From the cell containing the given text, extract its center point as [X, Y] coordinate. 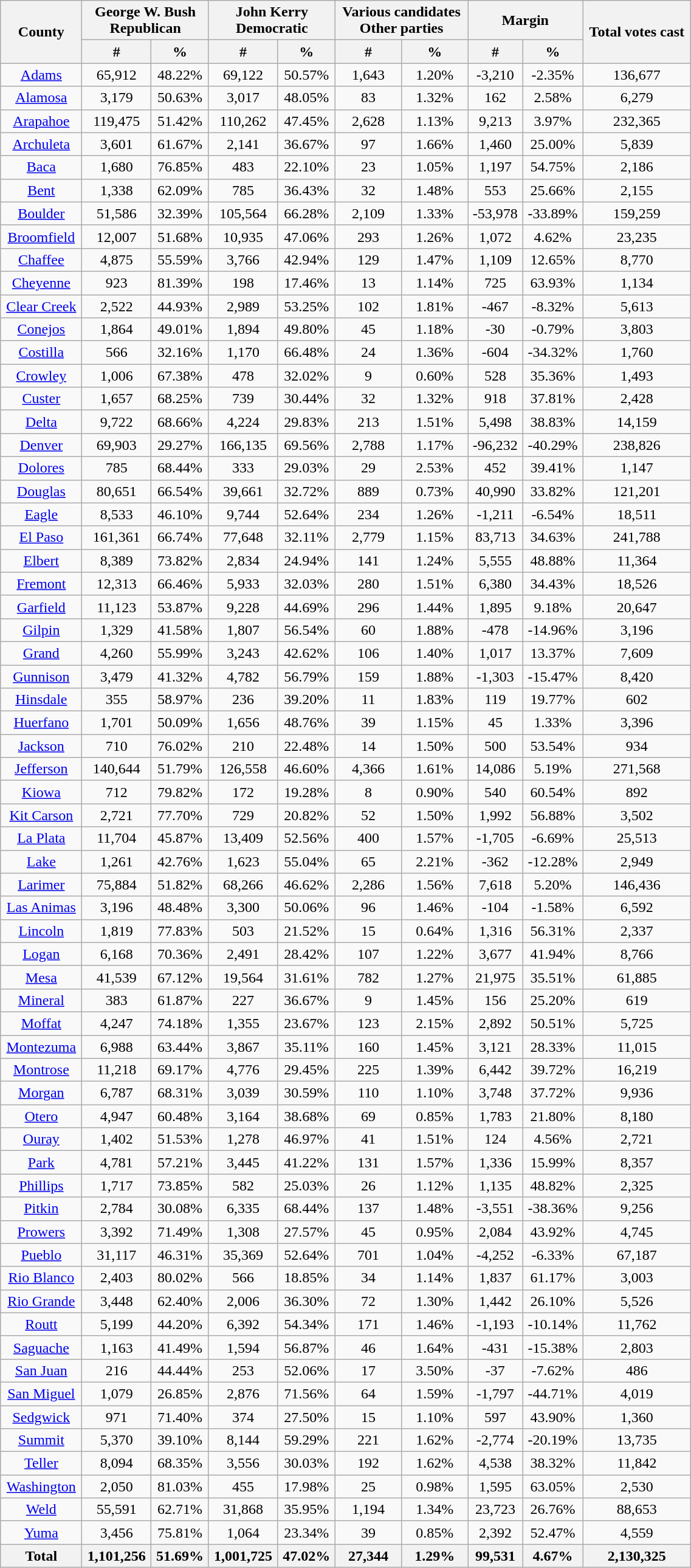
2,084 [495, 1232]
Archuleta [41, 144]
Total votes cast [637, 32]
4,366 [368, 769]
216 [117, 1370]
9,228 [243, 607]
8,420 [637, 677]
47.02% [306, 1556]
1,493 [637, 376]
2,109 [368, 213]
1,402 [117, 1139]
8,094 [117, 1463]
3,766 [243, 260]
26.10% [553, 1301]
81.03% [180, 1487]
478 [243, 376]
71.40% [180, 1417]
25.03% [306, 1186]
2,286 [368, 885]
1.13% [435, 121]
17 [368, 1370]
1,657 [117, 399]
George W. BushRepublican [145, 21]
146,436 [637, 885]
97 [368, 144]
67.38% [180, 376]
2,186 [637, 167]
192 [368, 1463]
729 [243, 815]
51.82% [180, 885]
2,949 [637, 862]
25 [368, 1487]
Elbert [41, 561]
3,448 [117, 1301]
56.87% [306, 1347]
5,613 [637, 306]
8,180 [637, 1116]
Ouray [41, 1139]
6,335 [243, 1209]
1,656 [243, 723]
39,661 [243, 491]
Total [41, 1556]
1,170 [243, 353]
-12.28% [553, 862]
2,428 [637, 399]
50.63% [180, 98]
11,218 [117, 1070]
Dolores [41, 468]
60 [368, 630]
37.72% [553, 1093]
6,392 [243, 1324]
-53,978 [495, 213]
11,364 [637, 561]
48.22% [180, 75]
3,445 [243, 1162]
73.82% [180, 561]
213 [368, 422]
39.41% [553, 468]
210 [243, 746]
1.81% [435, 306]
26 [368, 1186]
55,591 [117, 1510]
3,179 [117, 98]
1,819 [117, 931]
31,868 [243, 1510]
Costilla [41, 353]
68.66% [180, 422]
-2,774 [495, 1440]
3,456 [117, 1533]
Yuma [41, 1533]
28.42% [306, 954]
14 [368, 746]
3,748 [495, 1093]
4.62% [553, 237]
2,530 [637, 1487]
198 [243, 283]
110 [368, 1093]
1,194 [368, 1510]
923 [117, 283]
Alamosa [41, 98]
51.79% [180, 769]
400 [368, 838]
Grand [41, 653]
23,235 [637, 237]
1,316 [495, 931]
3,502 [637, 815]
6,787 [117, 1093]
1.20% [435, 75]
69,122 [243, 75]
-8.32% [553, 306]
5,555 [495, 561]
83 [368, 98]
24 [368, 353]
46 [368, 1347]
253 [243, 1370]
1,717 [117, 1186]
500 [495, 746]
2.15% [435, 1023]
5,839 [637, 144]
Montrose [41, 1070]
46.62% [306, 885]
-40.29% [553, 445]
1,308 [243, 1232]
56.88% [553, 815]
3,803 [637, 330]
582 [243, 1186]
1,001,725 [243, 1556]
1.12% [435, 1186]
65 [368, 862]
1.44% [435, 607]
2,989 [243, 306]
1,079 [117, 1394]
32.03% [306, 584]
119,475 [117, 121]
38.32% [553, 1463]
-431 [495, 1347]
Delta [41, 422]
Lincoln [41, 931]
238,826 [637, 445]
-3,551 [495, 1209]
63.93% [553, 283]
70.36% [180, 954]
Weld [41, 1510]
34.43% [553, 584]
1,064 [243, 1533]
3.97% [553, 121]
1.36% [435, 353]
77.70% [180, 815]
106 [368, 653]
41.49% [180, 1347]
1,442 [495, 1301]
77.83% [180, 931]
1.56% [435, 885]
18,511 [637, 514]
38.68% [306, 1116]
29.45% [306, 1070]
Washington [41, 1487]
3,017 [243, 98]
1,336 [495, 1162]
137 [368, 1209]
107 [368, 954]
Fremont [41, 584]
53.25% [306, 306]
-96,232 [495, 445]
1,864 [117, 330]
782 [368, 977]
73.85% [180, 1186]
-478 [495, 630]
42.62% [306, 653]
-1,303 [495, 677]
-362 [495, 862]
47.45% [306, 121]
13,735 [637, 1440]
1,594 [243, 1347]
20.82% [306, 815]
30.59% [306, 1093]
102 [368, 306]
2,403 [117, 1278]
Summit [41, 1440]
1.61% [435, 769]
72 [368, 1301]
Kiowa [41, 792]
Custer [41, 399]
1,760 [637, 353]
62.71% [180, 1510]
Arapahoe [41, 121]
6,592 [637, 908]
John KerryDemocratic [272, 21]
18.85% [306, 1278]
Broomfield [41, 237]
4,875 [117, 260]
Larimer [41, 885]
1.04% [435, 1255]
1,460 [495, 144]
66.54% [180, 491]
1,329 [117, 630]
8,389 [117, 561]
4.56% [553, 1139]
64 [368, 1394]
241,788 [637, 537]
35.11% [306, 1046]
5,526 [637, 1301]
55.99% [180, 653]
22.10% [306, 167]
503 [243, 931]
172 [243, 792]
33.82% [553, 491]
43.90% [553, 1417]
61.67% [180, 144]
124 [495, 1139]
50.57% [306, 75]
1.24% [435, 561]
1,992 [495, 815]
1.34% [435, 1510]
236 [243, 700]
59.29% [306, 1440]
32.16% [180, 353]
126,558 [243, 769]
35.51% [553, 977]
455 [243, 1487]
48.88% [553, 561]
14,086 [495, 769]
1.30% [435, 1301]
Douglas [41, 491]
1,017 [495, 653]
0.95% [435, 1232]
1,807 [243, 630]
3,003 [637, 1278]
1,837 [495, 1278]
-10.14% [553, 1324]
452 [495, 468]
Baca [41, 167]
55.59% [180, 260]
13,409 [243, 838]
80,651 [117, 491]
45.87% [180, 838]
2,788 [368, 445]
60.54% [553, 792]
2,779 [368, 537]
-15.38% [553, 1347]
160 [368, 1046]
Adams [41, 75]
4,260 [117, 653]
Boulder [41, 213]
56.79% [306, 677]
7,618 [495, 885]
31,117 [117, 1255]
30.03% [306, 1463]
3,300 [243, 908]
Prowers [41, 1232]
29.83% [306, 422]
227 [243, 1000]
35,369 [243, 1255]
18,526 [637, 584]
41 [368, 1139]
Rio Blanco [41, 1278]
934 [637, 746]
4,776 [243, 1070]
296 [368, 607]
-2.35% [553, 75]
140,644 [117, 769]
41.22% [306, 1162]
1,261 [117, 862]
2,834 [243, 561]
96 [368, 908]
121,201 [637, 491]
62.09% [180, 190]
38.83% [553, 422]
597 [495, 1417]
8,766 [637, 954]
619 [637, 1000]
28.33% [553, 1046]
6,279 [637, 98]
1.22% [435, 954]
-1,705 [495, 838]
63.44% [180, 1046]
355 [117, 700]
9,213 [495, 121]
159 [368, 677]
-38.36% [553, 1209]
1,163 [117, 1347]
32.39% [180, 213]
23.67% [306, 1023]
1,134 [637, 283]
51.68% [180, 237]
53.54% [553, 746]
2,337 [637, 931]
Saguache [41, 1347]
712 [117, 792]
-1,797 [495, 1394]
232,365 [637, 121]
-467 [495, 306]
2,892 [495, 1023]
51,586 [117, 213]
0.90% [435, 792]
1.39% [435, 1070]
4,947 [117, 1116]
68.25% [180, 399]
1.29% [435, 1556]
-44.71% [553, 1394]
Park [41, 1162]
-20.19% [553, 1440]
280 [368, 584]
66.46% [180, 584]
53.87% [180, 607]
52.47% [553, 1533]
2,050 [117, 1487]
71.56% [306, 1394]
5.19% [553, 769]
Crowley [41, 376]
221 [368, 1440]
Cheyenne [41, 283]
36.30% [306, 1301]
1.47% [435, 260]
2,491 [243, 954]
3,121 [495, 1046]
50.09% [180, 723]
77,648 [243, 537]
1,360 [637, 1417]
119 [495, 700]
San Miguel [41, 1394]
Bent [41, 190]
69.56% [306, 445]
21,975 [495, 977]
Moffat [41, 1023]
Lake [41, 862]
9.18% [553, 607]
44.93% [180, 306]
-7.62% [553, 1370]
7,609 [637, 653]
725 [495, 283]
Jefferson [41, 769]
60.48% [180, 1116]
34 [368, 1278]
21.52% [306, 931]
0.60% [435, 376]
Montezuma [41, 1046]
486 [637, 1370]
5,725 [637, 1023]
51.53% [180, 1139]
2,628 [368, 121]
-1.58% [553, 908]
66.28% [306, 213]
23,723 [495, 1510]
31.61% [306, 977]
14,159 [637, 422]
1.59% [435, 1394]
-1,211 [495, 514]
Kit Carson [41, 815]
2,803 [637, 1347]
3,039 [243, 1093]
374 [243, 1417]
68.31% [180, 1093]
55.04% [306, 862]
1,643 [368, 75]
1,338 [117, 190]
4,559 [637, 1533]
105,564 [243, 213]
1,355 [243, 1023]
1,595 [495, 1487]
Denver [41, 445]
80.02% [180, 1278]
3,601 [117, 144]
5,933 [243, 584]
Logan [41, 954]
2,392 [495, 1533]
66.74% [180, 537]
19.77% [553, 700]
528 [495, 376]
8,533 [117, 514]
29.03% [306, 468]
2,006 [243, 1301]
62.40% [180, 1301]
-34.32% [553, 353]
-30 [495, 330]
21.80% [553, 1116]
46.97% [306, 1139]
51.42% [180, 121]
51.69% [180, 1556]
8,357 [637, 1162]
49.80% [306, 330]
25.66% [553, 190]
1.40% [435, 653]
Pueblo [41, 1255]
41.32% [180, 677]
234 [368, 514]
11,842 [637, 1463]
-15.47% [553, 677]
1,680 [117, 167]
Rio Grande [41, 1301]
9,722 [117, 422]
6,988 [117, 1046]
0.64% [435, 931]
36.43% [306, 190]
2,784 [117, 1209]
76.02% [180, 746]
52 [368, 815]
26.85% [180, 1394]
26.76% [553, 1510]
19,564 [243, 977]
159,259 [637, 213]
166,135 [243, 445]
2,141 [243, 144]
Margin [525, 21]
889 [368, 491]
13 [368, 283]
-604 [495, 353]
2,876 [243, 1394]
37.81% [553, 399]
68.35% [180, 1463]
4,019 [637, 1394]
41.94% [553, 954]
29.27% [180, 445]
540 [495, 792]
32.72% [306, 491]
Conejos [41, 330]
30.08% [180, 1209]
892 [637, 792]
69,903 [117, 445]
1,101,256 [117, 1556]
2,325 [637, 1186]
56.31% [553, 931]
1,072 [495, 237]
-6.54% [553, 514]
20,647 [637, 607]
3,396 [637, 723]
2,130,325 [637, 1556]
9,744 [243, 514]
Huerfano [41, 723]
123 [368, 1023]
1.05% [435, 167]
74.18% [180, 1023]
46.10% [180, 514]
25.20% [553, 1000]
48.76% [306, 723]
40,990 [495, 491]
4.67% [553, 1556]
54.34% [306, 1324]
El Paso [41, 537]
1,006 [117, 376]
Clear Creek [41, 306]
41,539 [117, 977]
15.99% [553, 1162]
971 [117, 1417]
4,224 [243, 422]
50.51% [553, 1023]
1,197 [495, 167]
61.87% [180, 1000]
602 [637, 700]
17.46% [306, 283]
0.98% [435, 1487]
39.72% [553, 1070]
44.69% [306, 607]
483 [243, 167]
161,361 [117, 537]
Chaffee [41, 260]
1,623 [243, 862]
71.49% [180, 1232]
3,392 [117, 1232]
3,556 [243, 1463]
58.97% [180, 700]
13.37% [553, 653]
-37 [495, 1370]
8,144 [243, 1440]
Jackson [41, 746]
383 [117, 1000]
35.36% [553, 376]
Mesa [41, 977]
-14.96% [553, 630]
42.94% [306, 260]
Hinsdale [41, 700]
293 [368, 237]
99,531 [495, 1556]
Various candidatesOther parties [401, 21]
39.10% [180, 1440]
1.66% [435, 144]
136,677 [637, 75]
2,155 [637, 190]
2,522 [117, 306]
23 [368, 167]
9,256 [637, 1209]
110,262 [243, 121]
61.17% [553, 1278]
79.82% [180, 792]
41.58% [180, 630]
1.83% [435, 700]
3,479 [117, 677]
12,007 [117, 237]
50.06% [306, 908]
4,782 [243, 677]
1,109 [495, 260]
Routt [41, 1324]
10,935 [243, 237]
5,370 [117, 1440]
3,164 [243, 1116]
52.06% [306, 1370]
57.21% [180, 1162]
1,894 [243, 330]
1.27% [435, 977]
-0.79% [553, 330]
34.63% [553, 537]
225 [368, 1070]
3.50% [435, 1370]
141 [368, 561]
Mineral [41, 1000]
66.48% [306, 353]
75.81% [180, 1533]
76.85% [180, 167]
Las Animas [41, 908]
-3,210 [495, 75]
5,199 [117, 1324]
22.48% [306, 746]
2.58% [553, 98]
68,266 [243, 885]
17.98% [306, 1487]
1,783 [495, 1116]
4,781 [117, 1162]
La Plata [41, 838]
131 [368, 1162]
25.00% [553, 144]
8 [368, 792]
701 [368, 1255]
333 [243, 468]
6,380 [495, 584]
-1,193 [495, 1324]
2.21% [435, 862]
-104 [495, 908]
63.05% [553, 1487]
129 [368, 260]
65,912 [117, 75]
171 [368, 1324]
1,135 [495, 1186]
-6.33% [553, 1255]
Gilpin [41, 630]
Otero [41, 1116]
67.12% [180, 977]
88,653 [637, 1510]
42.76% [180, 862]
39.20% [306, 700]
27.57% [306, 1232]
710 [117, 746]
1,147 [637, 468]
44.44% [180, 1370]
-33.89% [553, 213]
5,498 [495, 422]
48.82% [553, 1186]
271,568 [637, 769]
11,015 [637, 1046]
75,884 [117, 885]
69 [368, 1116]
12.65% [553, 260]
19.28% [306, 792]
67,187 [637, 1255]
69.17% [180, 1070]
27.50% [306, 1417]
56.54% [306, 630]
0.73% [435, 491]
48.48% [180, 908]
Eagle [41, 514]
32.11% [306, 537]
Gunnison [41, 677]
81.39% [180, 283]
1,278 [243, 1139]
9,936 [637, 1093]
3,867 [243, 1046]
1.17% [435, 445]
25,513 [637, 838]
San Juan [41, 1370]
-6.69% [553, 838]
1.18% [435, 330]
162 [495, 98]
11,704 [117, 838]
Morgan [41, 1093]
5.20% [553, 885]
43.92% [553, 1232]
52.56% [306, 838]
4,538 [495, 1463]
11 [368, 700]
-4,252 [495, 1255]
County [41, 32]
54.75% [553, 167]
6,168 [117, 954]
46.60% [306, 769]
Teller [41, 1463]
1.64% [435, 1347]
32.02% [306, 376]
1,895 [495, 607]
83,713 [495, 537]
35.95% [306, 1510]
30.44% [306, 399]
1,701 [117, 723]
2.53% [435, 468]
23.34% [306, 1533]
4,247 [117, 1023]
Garfield [41, 607]
739 [243, 399]
3,243 [243, 653]
61,885 [637, 977]
Phillips [41, 1186]
48.05% [306, 98]
12,313 [117, 584]
44.20% [180, 1324]
16,219 [637, 1070]
6,442 [495, 1070]
11,123 [117, 607]
156 [495, 1000]
Sedgwick [41, 1417]
49.01% [180, 330]
4,745 [637, 1232]
46.31% [180, 1255]
11,762 [637, 1324]
918 [495, 399]
Pitkin [41, 1209]
27,344 [368, 1556]
3,677 [495, 954]
47.06% [306, 237]
24.94% [306, 561]
8,770 [637, 260]
553 [495, 190]
29 [368, 468]
